Output the (x, y) coordinate of the center of the cell containing the given text.  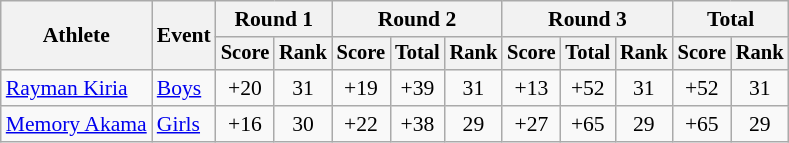
Round 2 (417, 19)
Event (184, 36)
Girls (184, 124)
+27 (531, 124)
Round 1 (274, 19)
+16 (245, 124)
Athlete (76, 36)
Memory Akama (76, 124)
+22 (361, 124)
+38 (418, 124)
Round 3 (587, 19)
+19 (361, 88)
+13 (531, 88)
30 (303, 124)
+20 (245, 88)
Rayman Kiria (76, 88)
Boys (184, 88)
+39 (418, 88)
